Provide the (x, y) coordinate of the cell's center where the given text is located.  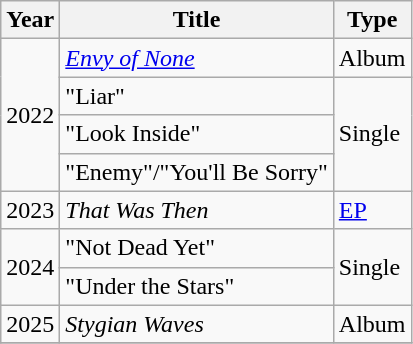
2023 (30, 210)
That Was Then (196, 210)
"Look Inside" (196, 134)
EP (372, 210)
Year (30, 20)
2022 (30, 115)
Envy of None (196, 58)
2025 (30, 324)
"Not Dead Yet" (196, 248)
Type (372, 20)
2024 (30, 267)
Title (196, 20)
"Liar" (196, 96)
"Under the Stars" (196, 286)
Stygian Waves (196, 324)
"Enemy"/"You'll Be Sorry" (196, 172)
